Locate the cell with the specified text and output its (x, y) center coordinate. 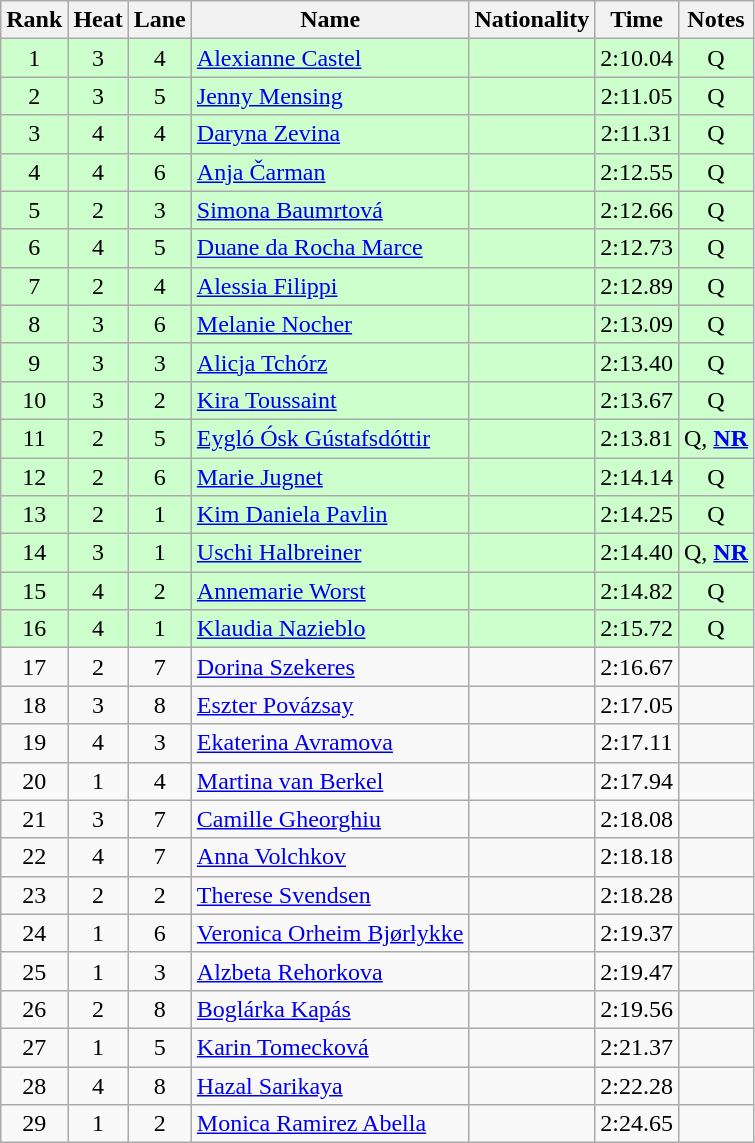
28 (34, 1085)
Alessia Filippi (330, 286)
17 (34, 667)
15 (34, 591)
14 (34, 553)
Alicja Tchórz (330, 362)
2:14.82 (637, 591)
2:13.67 (637, 400)
Anja Čarman (330, 172)
Monica Ramirez Abella (330, 1124)
2:17.05 (637, 705)
2:10.04 (637, 58)
Karin Tomecková (330, 1047)
2:14.25 (637, 515)
Hazal Sarikaya (330, 1085)
Rank (34, 20)
2:11.05 (637, 96)
Uschi Halbreiner (330, 553)
Veronica Orheim Bjørlykke (330, 933)
2:17.94 (637, 781)
Duane da Rocha Marce (330, 248)
Eygló Ósk Gústafsdóttir (330, 438)
Anna Volchkov (330, 857)
Simona Baumrtová (330, 210)
Kira Toussaint (330, 400)
2:19.56 (637, 1009)
16 (34, 629)
21 (34, 819)
Eszter Povázsay (330, 705)
2:12.55 (637, 172)
2:14.14 (637, 477)
Ekaterina Avramova (330, 743)
2:16.67 (637, 667)
2:18.08 (637, 819)
2:18.28 (637, 895)
Kim Daniela Pavlin (330, 515)
2:19.47 (637, 971)
Daryna Zevina (330, 134)
Martina van Berkel (330, 781)
2:11.31 (637, 134)
24 (34, 933)
22 (34, 857)
29 (34, 1124)
2:13.40 (637, 362)
Therese Svendsen (330, 895)
Melanie Nocher (330, 324)
2:12.73 (637, 248)
2:15.72 (637, 629)
2:24.65 (637, 1124)
Boglárka Kapás (330, 1009)
Klaudia Nazieblo (330, 629)
2:19.37 (637, 933)
18 (34, 705)
2:13.81 (637, 438)
9 (34, 362)
13 (34, 515)
Heat (98, 20)
Annemarie Worst (330, 591)
19 (34, 743)
2:17.11 (637, 743)
11 (34, 438)
27 (34, 1047)
Lane (160, 20)
2:21.37 (637, 1047)
23 (34, 895)
25 (34, 971)
20 (34, 781)
Notes (716, 20)
Alexianne Castel (330, 58)
2:12.66 (637, 210)
Dorina Szekeres (330, 667)
Name (330, 20)
2:18.18 (637, 857)
12 (34, 477)
Alzbeta Rehorkova (330, 971)
Jenny Mensing (330, 96)
Marie Jugnet (330, 477)
26 (34, 1009)
2:14.40 (637, 553)
2:12.89 (637, 286)
2:13.09 (637, 324)
Time (637, 20)
Nationality (532, 20)
2:22.28 (637, 1085)
10 (34, 400)
Camille Gheorghiu (330, 819)
